Return the (x, y) coordinate for the center point of the cell that contains the specified text.  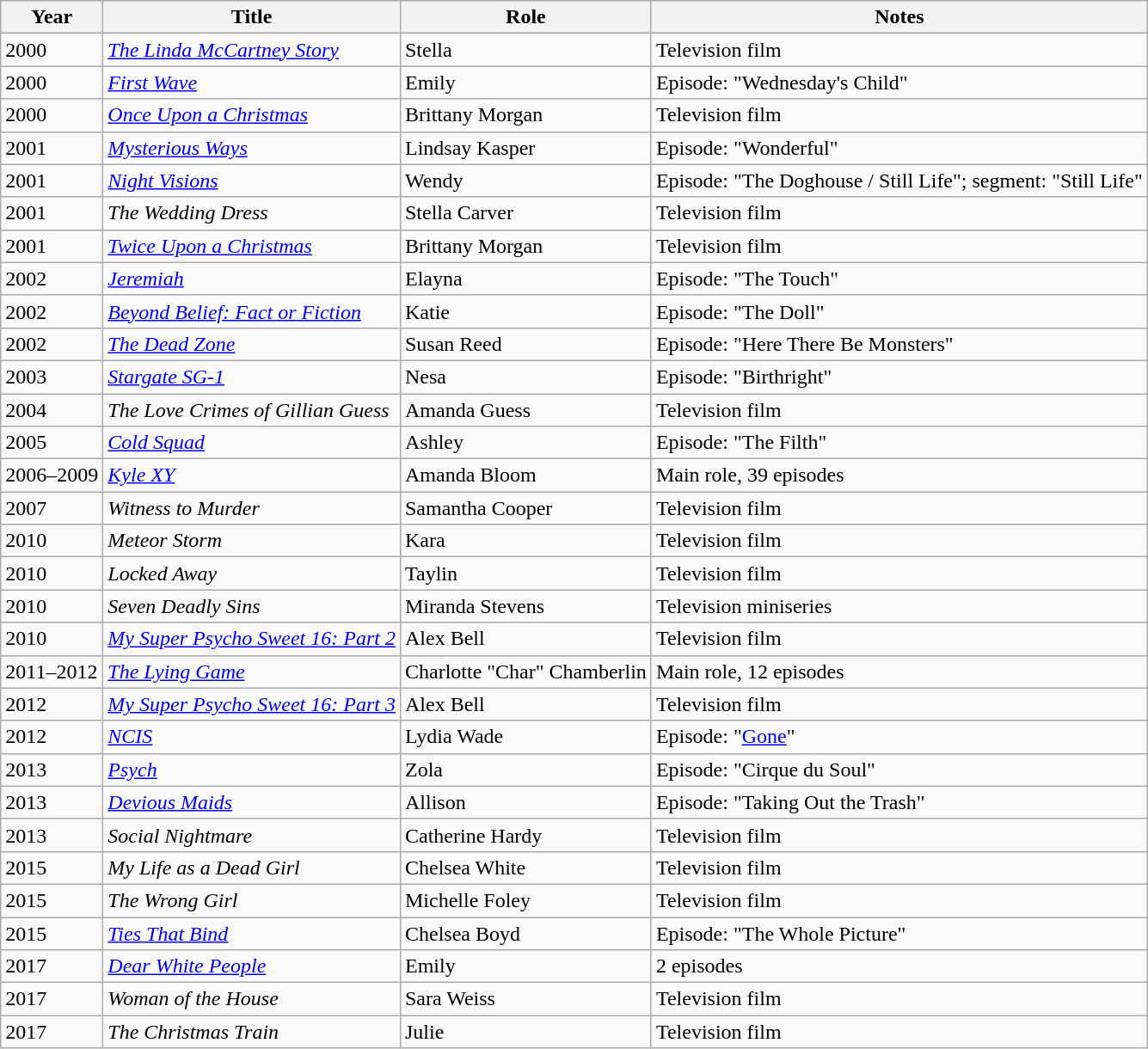
Allison (525, 802)
Charlotte "Char" Chamberlin (525, 672)
The Linda McCartney Story (252, 50)
Nesa (525, 377)
Michelle Foley (525, 900)
Locked Away (252, 574)
The Wrong Girl (252, 900)
2004 (52, 410)
Episode: "The Doghouse / Still Life"; segment: "Still Life" (899, 181)
Television miniseries (899, 606)
Chelsea Boyd (525, 933)
Episode: "The Touch" (899, 279)
Meteor Storm (252, 541)
Catherine Hardy (525, 835)
Stella (525, 50)
NCIS (252, 737)
Kyle XY (252, 475)
2005 (52, 443)
Notes (899, 17)
Episode: "Wonderful" (899, 148)
Twice Upon a Christmas (252, 246)
Zola (525, 770)
First Wave (252, 83)
Ties That Bind (252, 933)
Lindsay Kasper (525, 148)
2011–2012 (52, 672)
Episode: "Wednesday's Child" (899, 83)
Role (525, 17)
Amanda Guess (525, 410)
Jeremiah (252, 279)
Episode: "Taking Out the Trash" (899, 802)
Episode: "Gone" (899, 737)
Social Nightmare (252, 835)
Mysterious Ways (252, 148)
Kara (525, 541)
The Wedding Dress (252, 213)
Psych (252, 770)
Samantha Cooper (525, 508)
Wendy (525, 181)
Chelsea White (525, 868)
Julie (525, 1032)
Year (52, 17)
Beyond Belief: Fact or Fiction (252, 311)
Episode: "The Whole Picture" (899, 933)
Taylin (525, 574)
Ashley (525, 443)
Main role, 12 episodes (899, 672)
The Love Crimes of Gillian Guess (252, 410)
Night Visions (252, 181)
Dear White People (252, 966)
2006–2009 (52, 475)
My Life as a Dead Girl (252, 868)
Susan Reed (525, 344)
Once Upon a Christmas (252, 115)
Episode: "The Filth" (899, 443)
Stella Carver (525, 213)
2007 (52, 508)
Witness to Murder (252, 508)
Devious Maids (252, 802)
The Dead Zone (252, 344)
2003 (52, 377)
Episode: "Cirque du Soul" (899, 770)
Katie (525, 311)
Episode: "Birthright" (899, 377)
Woman of the House (252, 999)
My Super Psycho Sweet 16: Part 3 (252, 704)
2 episodes (899, 966)
Title (252, 17)
Seven Deadly Sins (252, 606)
The Lying Game (252, 672)
Stargate SG-1 (252, 377)
Episode: "The Doll" (899, 311)
Amanda Bloom (525, 475)
Cold Squad (252, 443)
The Christmas Train (252, 1032)
My Super Psycho Sweet 16: Part 2 (252, 639)
Elayna (525, 279)
Episode: "Here There Be Monsters" (899, 344)
Miranda Stevens (525, 606)
Lydia Wade (525, 737)
Sara Weiss (525, 999)
Main role, 39 episodes (899, 475)
